Pinpoint the cell where the given text exists, returning its (X, Y) midpoint coordinate. 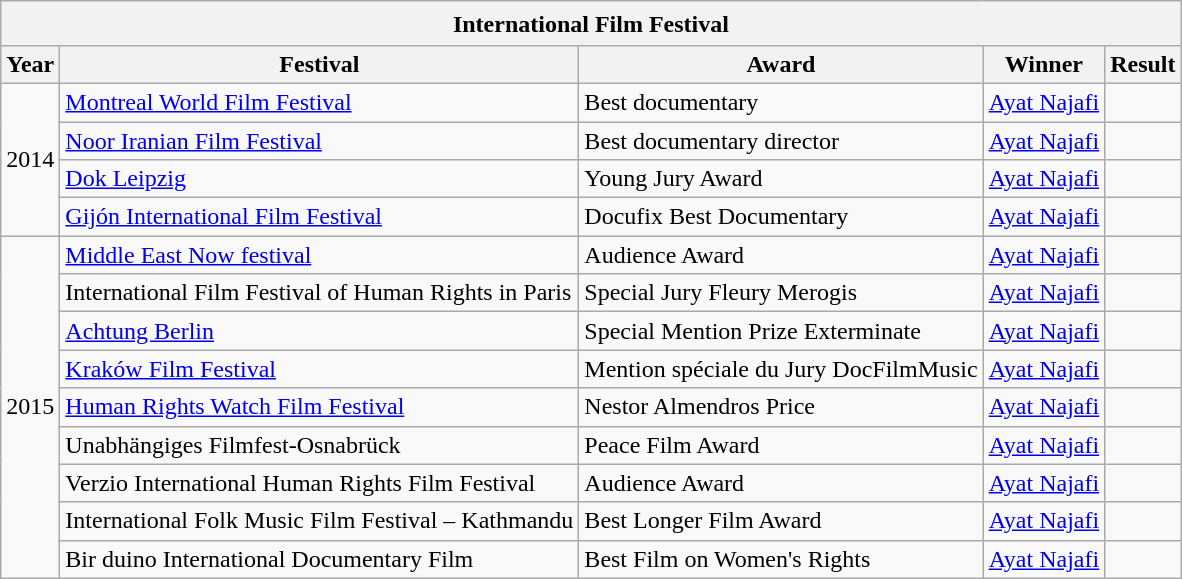
Best Film on Women's Rights (781, 559)
Special Mention Prize Exterminate (781, 331)
Best documentary (781, 102)
2014 (30, 159)
Special Jury Fleury Merogis (781, 293)
Kraków Film Festival (320, 369)
Nestor Almendros Price (781, 407)
Peace Film Award (781, 445)
Bir duino International Documentary Film (320, 559)
Noor Iranian Film Festival (320, 141)
Middle East Now festival (320, 255)
Gijón International Film Festival (320, 217)
Unabhängiges Filmfest-Osnabrück (320, 445)
International Film Festival of Human Rights in Paris (320, 293)
Verzio International Human Rights Film Festival (320, 483)
Year (30, 64)
Best Longer Film Award (781, 521)
Docufix Best Documentary (781, 217)
Winner (1044, 64)
Achtung Berlin (320, 331)
Human Rights Watch Film Festival (320, 407)
Montreal World Film Festival (320, 102)
Best documentary director (781, 141)
International Film Festival (591, 24)
International Folk Music Film Festival – Kathmandu (320, 521)
Award (781, 64)
Mention spéciale du Jury DocFilmMusic (781, 369)
2015 (30, 408)
Young Jury Award (781, 179)
Dok Leipzig (320, 179)
Festival (320, 64)
Result (1143, 64)
